Return the (X, Y) coordinate for the center point of the cell that contains the specified text.  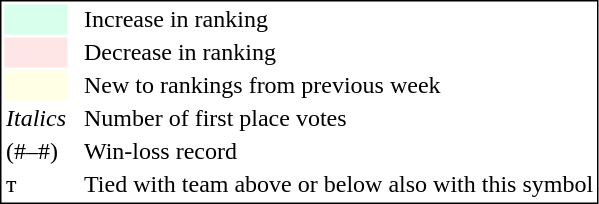
Italics (36, 119)
New to rankings from previous week (338, 85)
т (36, 185)
Decrease in ranking (338, 53)
Tied with team above or below also with this symbol (338, 185)
(#–#) (36, 151)
Win-loss record (338, 151)
Increase in ranking (338, 19)
Number of first place votes (338, 119)
